Detect which cell encompasses the target text, then output its (x, y) center coordinate. 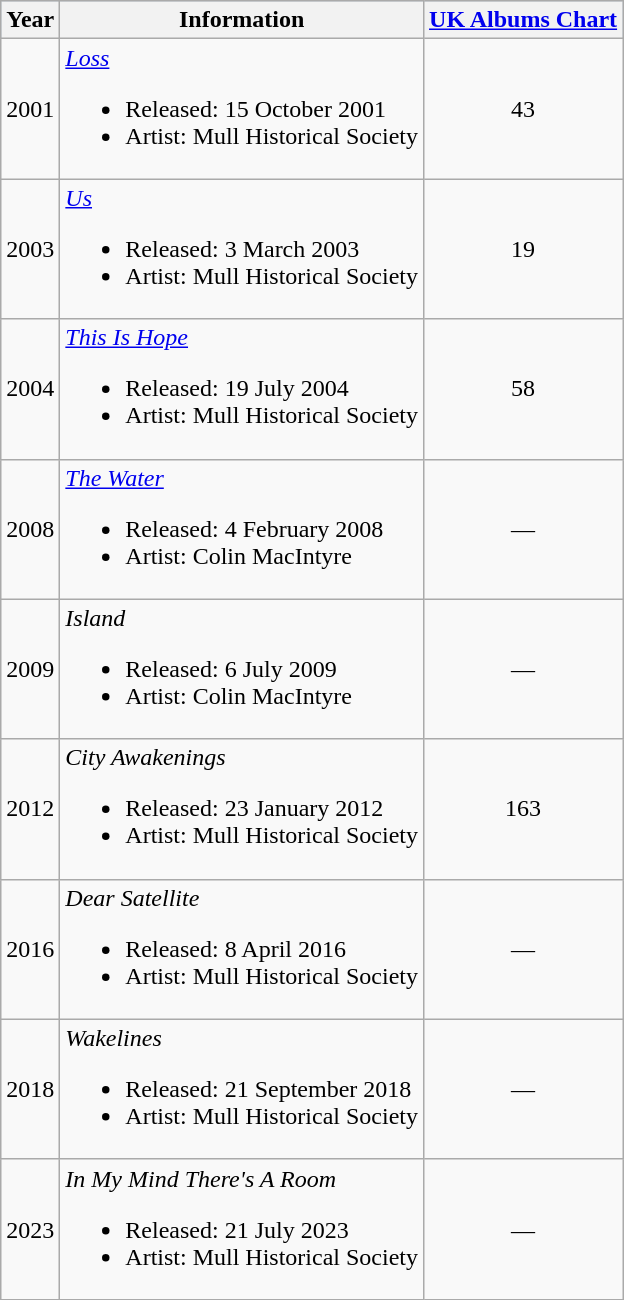
The WaterReleased: 4 February 2008Artist: Colin MacIntyre (242, 529)
2009 (30, 669)
City AwakeningsReleased: 23 January 2012Artist: Mull Historical Society (242, 809)
58 (524, 389)
UsReleased: 3 March 2003Artist: Mull Historical Society (242, 249)
19 (524, 249)
This Is HopeReleased: 19 July 2004Artist: Mull Historical Society (242, 389)
163 (524, 809)
2003 (30, 249)
Dear SatelliteReleased: 8 April 2016Artist: Mull Historical Society (242, 949)
LossReleased: 15 October 2001Artist: Mull Historical Society (242, 109)
43 (524, 109)
In My Mind There's A RoomReleased: 21 July 2023Artist: Mull Historical Society (242, 1229)
2018 (30, 1089)
Information (242, 20)
IslandReleased: 6 July 2009Artist: Colin MacIntyre (242, 669)
2023 (30, 1229)
2008 (30, 529)
UK Albums Chart (524, 20)
2012 (30, 809)
2004 (30, 389)
2016 (30, 949)
WakelinesReleased: 21 September 2018Artist: Mull Historical Society (242, 1089)
2001 (30, 109)
Year (30, 20)
